Find where the given text appears and provide that cell's center as (x, y) coordinate. 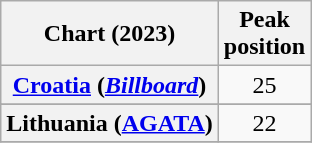
Lithuania (AGATA) (110, 123)
Peakposition (264, 34)
Chart (2023) (110, 34)
Croatia (Billboard) (110, 85)
25 (264, 85)
22 (264, 123)
